For the text-containing cell, return its midpoint in (x, y) coordinate format. 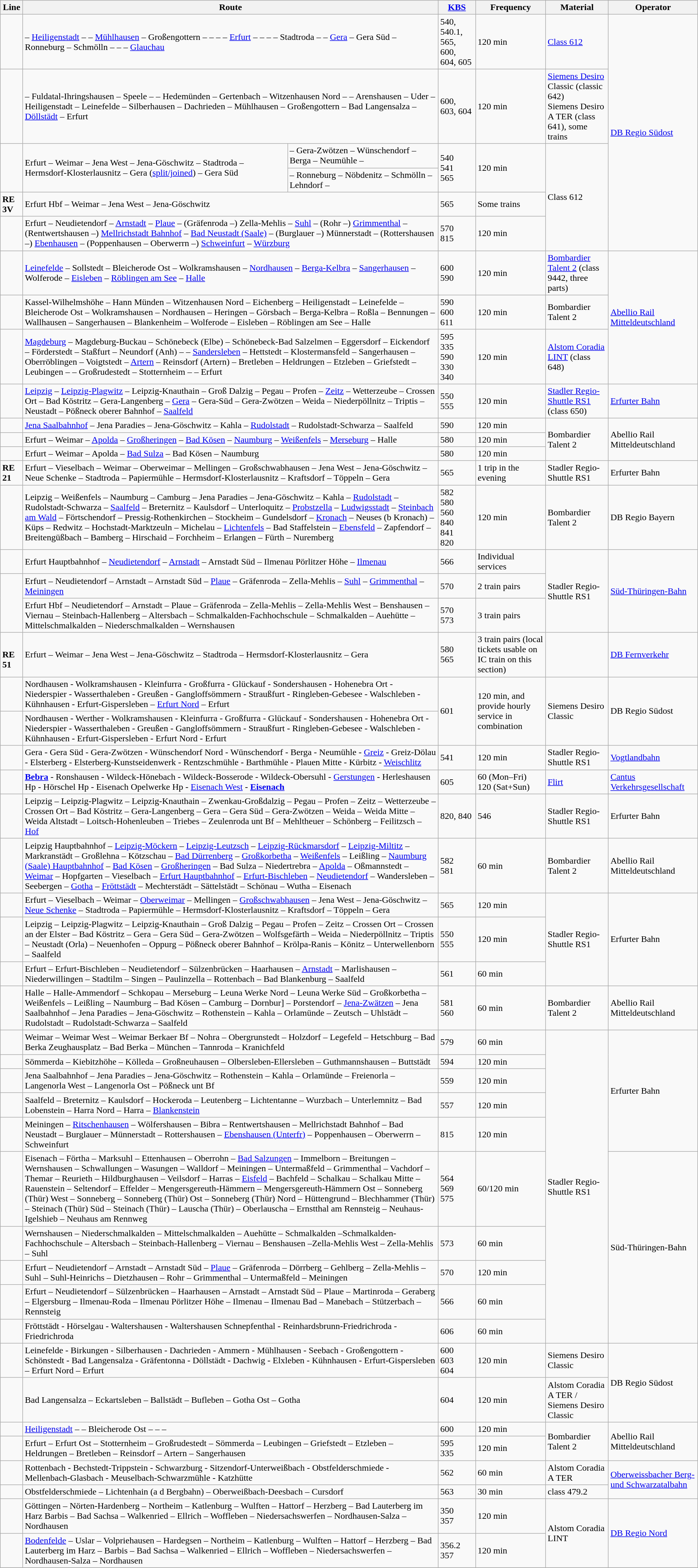
30 min (510, 1492)
600603604 (457, 1360)
Fröttstädt - Hörselgau - Waltershausen - Waltershausen Schnepfenthal - Reinhardsbrunn-Friedrichroda - Friedrichroda (230, 1331)
Sömmerda – Kiebitzhöhe – Kölleda – Großneuhausen – Olbersleben-Ellersleben – Guthmannshausen – Buttstädt (230, 1062)
Vogtlandbahn (653, 758)
Some trains (510, 204)
Jena Saalbahnhof – Jena Paradies – Jena-Göschwitz – Kahla – Rudolstadt – Rudolstadt-Schwarza – Saalfeld (230, 425)
Material (577, 7)
570815 (457, 233)
DB Fernverkehr (653, 655)
604 (457, 1400)
540, 540.1, 565, 600, 604, 605 (457, 42)
557 (457, 1105)
DB Regio Bayern (653, 518)
573 (457, 1243)
600, 603, 604 (457, 106)
2 train pairs (510, 586)
594 (457, 1062)
815 (457, 1134)
595335 (457, 1448)
RE 21 (12, 473)
562 (457, 1472)
595335590330340 (457, 356)
Flirt (577, 782)
570573 (457, 615)
Alstom Coradia LINT (class 648) (577, 356)
Cantus Verkehrsgesellschaft (653, 782)
Erfurt Hbf – Weimar – Jena West – Jena-Göschwitz (230, 204)
606 (457, 1331)
1 trip in the evening (510, 473)
60 (Mon–Fri)120 (Sat+Sun) (510, 782)
Route (230, 7)
class 479.2 (577, 1492)
Alstom Coradia A TER / Siemens Desiro Classic (577, 1400)
3 train pairs (510, 615)
582581 (457, 865)
3 train pairs (local tickets usable on IC train on this section) (510, 655)
Erfurt – Weimar – Apolda – Großheringen – Bad Kösen – Naumburg – Weißenfels – Merseburg – Halle (230, 440)
Frequency (510, 7)
Oberweissbacher Berg- und Schwarzatalbahn (653, 1480)
Heiligenstadt – – Bleicherode Ost – – – (230, 1429)
561 (457, 973)
Jena Saalbahnhof – Jena Paradies – Jena-Göschwitz – Rothenstein – Kahla – Orlamünde – Freienorla – Langenorla West – Langenorla Ost – Pößneck unt Bf (230, 1081)
Siemens Desiro Classic (classic 642)Siemens Desiro A TER (class 641), some trains (577, 106)
Bombardier Talent 2 (class 9442, three parts) (577, 273)
601 (457, 711)
KBS (457, 7)
– Ronneburg – Nöbdenitz – Schmölln – Lehndorf – (363, 180)
Erfurt – Neudietendorf – Arnstadt – Arnstadt Süd – Plaue – Gräfenroda – Zella-Mehlis – Suhl – Grimmenthal – Meiningen (230, 586)
RE 3V (12, 204)
350357 (457, 1516)
579 (457, 1043)
564569575 (457, 1189)
581560 (457, 1008)
Bad Langensalza – Eckartsleben – Ballstädt – Bufleben – Gotha Ost – Gotha (230, 1400)
546 (510, 816)
580565 (457, 655)
541 (457, 758)
Individual services (510, 562)
582580560840841820 (457, 518)
– Heiligenstadt – – Mühlhausen – Großengottern – – – – Erfurt – – – – Stadtroda – – Gera – Gera Süd – Ronneburg – Schmölln – – – Glauchau (230, 42)
356.2357 (457, 1550)
Operator (653, 7)
Erfurt – Weimar – Apolda – Bad Sulza – Bad Kösen – Naumburg (230, 454)
Alstom Coradia A TER (577, 1472)
Alstom Coradia LINT (577, 1533)
DB Regio Nord (653, 1533)
120 min, and provide hourly service in combination (510, 711)
590 (457, 425)
Stadler Regio-Shuttle RS1 (class 650) (577, 401)
600 (457, 1429)
Erfurt – Weimar – Jena West – Jena-Göschwitz – Stadtroda – Hermsdorf-Klosterlausnitz – Gera (230, 655)
Line (12, 7)
Erfurt Hauptbahnhof – Neudietendorf – Arnstadt – Arnstadt Süd – Ilmenau Pörlitzer Höhe – Ilmenau (230, 562)
590600611 (457, 312)
559 (457, 1081)
600590 (457, 273)
RE 51 (12, 655)
605 (457, 782)
60/120 min (510, 1189)
Obstfelderschmiede – Lichtenhain (a d Bergbahn) – Oberweißbach-Deesbach – Cursdorf (230, 1492)
563 (457, 1492)
540 541 565 (457, 168)
820, 840 (457, 816)
– Gera-Zwötzen – Wünschendorf – Berga – Neumühle – (363, 156)
Erfurt – Weimar – Jena West – Jena-Göschwitz – Stadtroda – Hermsdorf-Klosterlausnitz – Gera (split/joined) – Gera Süd (155, 168)
